Pinpoint the cell where the given text exists, returning its (x, y) midpoint coordinate. 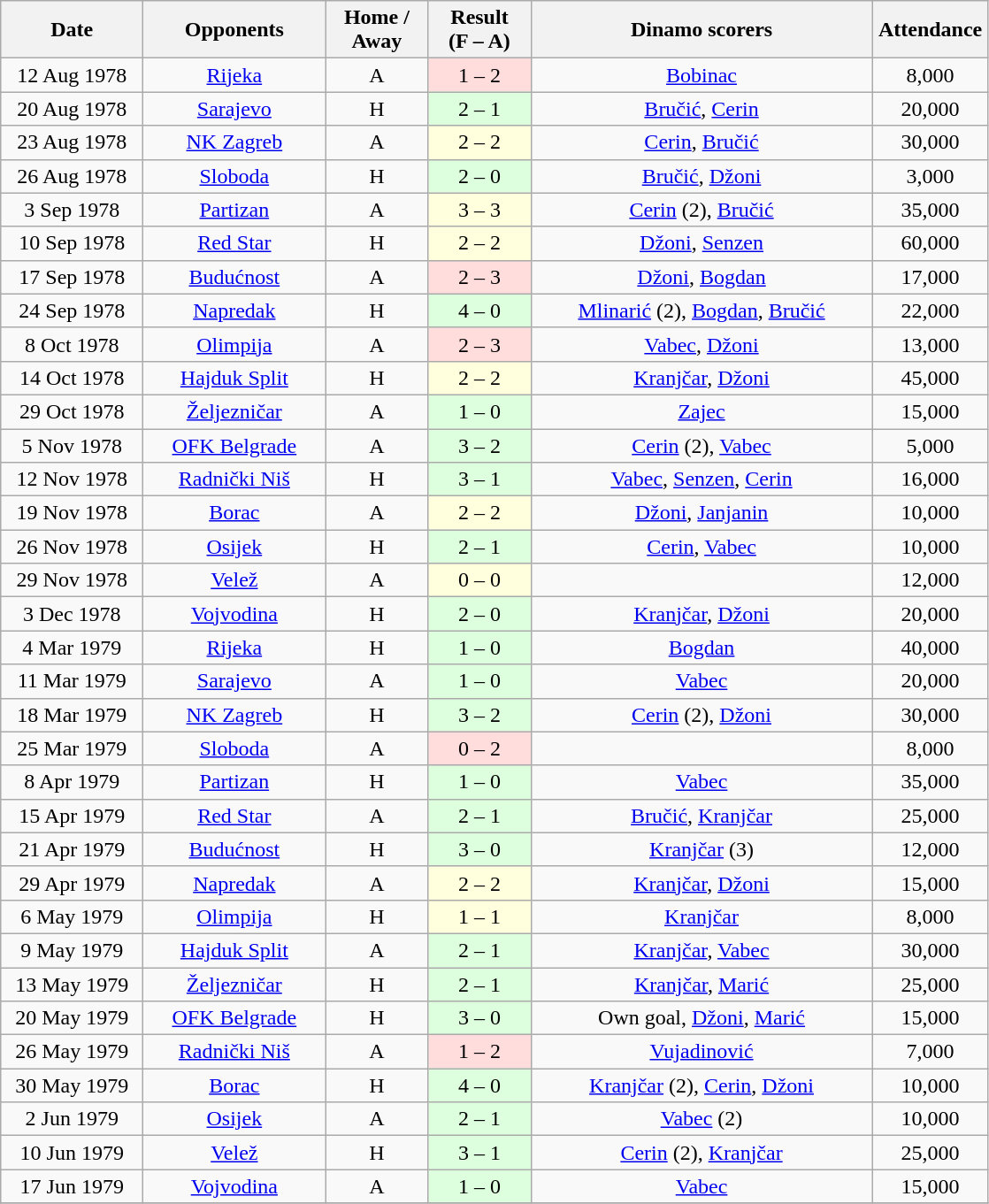
15 Apr 1979 (73, 816)
12 Aug 1978 (73, 75)
2 Jun 1979 (73, 1119)
12 Nov 1978 (73, 479)
22,000 (931, 311)
Džoni, Bogdan (701, 277)
21 Apr 1979 (73, 849)
30 May 1979 (73, 1085)
Kranjčar (3) (701, 849)
Result (F – A) (479, 30)
3 – 3 (479, 210)
24 Sep 1978 (73, 311)
8 Apr 1979 (73, 782)
1 – 1 (479, 916)
Vabec, Senzen, Cerin (701, 479)
5 Nov 1978 (73, 445)
Date (73, 30)
29 Oct 1978 (73, 411)
40,000 (931, 648)
7,000 (931, 1052)
3 Dec 1978 (73, 614)
23 Aug 1978 (73, 142)
8 Oct 1978 (73, 344)
Vabec, Džoni (701, 344)
0 – 2 (479, 748)
Bručić, Kranjčar (701, 816)
Bobinac (701, 75)
19 Nov 1978 (73, 513)
10 Jun 1979 (73, 1153)
Kranjčar (2), Cerin, Džoni (701, 1085)
17 Jun 1979 (73, 1186)
0 – 0 (479, 580)
Zajec (701, 411)
14 Oct 1978 (73, 378)
26 May 1979 (73, 1052)
Kranjčar, Vabec (701, 950)
60,000 (931, 243)
3,000 (931, 176)
Opponents (234, 30)
29 Apr 1979 (73, 883)
13,000 (931, 344)
Vujadinović (701, 1052)
13 May 1979 (73, 985)
17 Sep 1978 (73, 277)
Vabec (2) (701, 1119)
17,000 (931, 277)
Džoni, Janjanin (701, 513)
Attendance (931, 30)
Kranjčar (701, 916)
Mlinarić (2), Bogdan, Bručić (701, 311)
Kranjčar, Marić (701, 985)
Own goal, Džoni, Marić (701, 1018)
10 Sep 1978 (73, 243)
Bručić, Cerin (701, 109)
20 May 1979 (73, 1018)
26 Nov 1978 (73, 547)
Bogdan (701, 648)
6 May 1979 (73, 916)
26 Aug 1978 (73, 176)
Home /Away (377, 30)
5,000 (931, 445)
Cerin, Bručić (701, 142)
25 Mar 1979 (73, 748)
9 May 1979 (73, 950)
3 Sep 1978 (73, 210)
45,000 (931, 378)
Bručić, Džoni (701, 176)
20 Aug 1978 (73, 109)
Cerin, Vabec (701, 547)
18 Mar 1979 (73, 715)
Cerin (2), Džoni (701, 715)
Dinamo scorers (701, 30)
Cerin (2), Vabec (701, 445)
29 Nov 1978 (73, 580)
Džoni, Senzen (701, 243)
11 Mar 1979 (73, 681)
Cerin (2), Bručić (701, 210)
16,000 (931, 479)
4 Mar 1979 (73, 648)
Cerin (2), Kranjčar (701, 1153)
